Return (X, Y) of the center of cell containing provided text 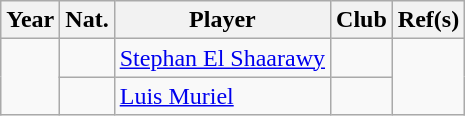
Luis Muriel (222, 96)
Nat. (87, 20)
Ref(s) (428, 20)
Stephan El Shaarawy (222, 58)
Year (30, 20)
Player (222, 20)
Club (362, 20)
